Extract the (X, Y) coordinate from the center of the cell holding the provided text.  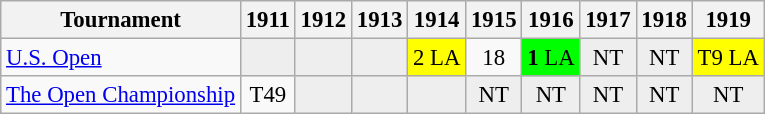
T9 LA (728, 58)
1919 (728, 20)
1912 (323, 20)
1918 (664, 20)
2 LA (437, 58)
Tournament (121, 20)
1915 (494, 20)
T49 (268, 95)
U.S. Open (121, 58)
The Open Championship (121, 95)
1913 (379, 20)
1916 (551, 20)
1 LA (551, 58)
1914 (437, 20)
1917 (608, 20)
18 (494, 58)
1911 (268, 20)
